From the cell containing the given text, extract its center point as (X, Y) coordinate. 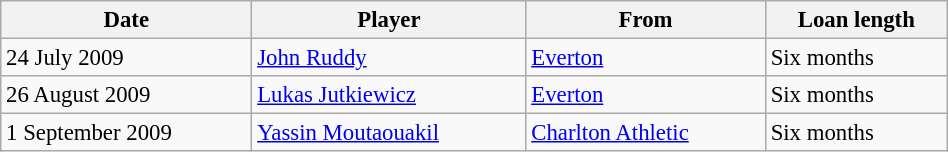
Player (389, 20)
Loan length (856, 20)
24 July 2009 (126, 58)
Lukas Jutkiewicz (389, 95)
26 August 2009 (126, 95)
1 September 2009 (126, 133)
From (646, 20)
Date (126, 20)
John Ruddy (389, 58)
Charlton Athletic (646, 133)
Yassin Moutaouakil (389, 133)
